Detect which cell encompasses the target text, then output its (X, Y) center coordinate. 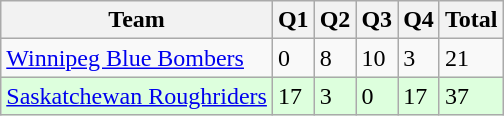
Q1 (293, 20)
Saskatchewan Roughriders (137, 96)
Q3 (377, 20)
Winnipeg Blue Bombers (137, 58)
10 (377, 58)
Team (137, 20)
21 (471, 58)
Q2 (335, 20)
Q4 (419, 20)
Total (471, 20)
37 (471, 96)
8 (335, 58)
